Determine the (x, y) coordinate at the center of the cell enclosing the given text.  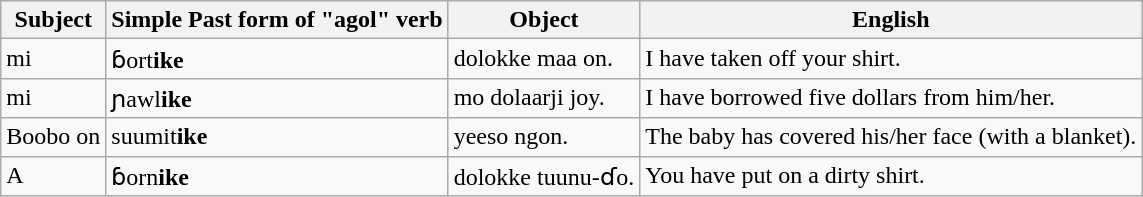
You have put on a dirty shirt. (891, 176)
I have taken off your shirt. (891, 59)
dolokke tuunu-ɗo. (544, 176)
ɓortike (277, 59)
Object (544, 20)
mo dolaarji joy. (544, 98)
Boobo on (54, 137)
suumitike (277, 137)
English (891, 20)
ɲawlike (277, 98)
Subject (54, 20)
A (54, 176)
ɓornike (277, 176)
Simple Past form of "agol" verb (277, 20)
The baby has covered his/her face (with a blanket). (891, 137)
I have borrowed five dollars from him/her. (891, 98)
yeeso ngon. (544, 137)
dolokke maa on. (544, 59)
